Search for the cell housing the specified text and yield its [X, Y] center coordinate. 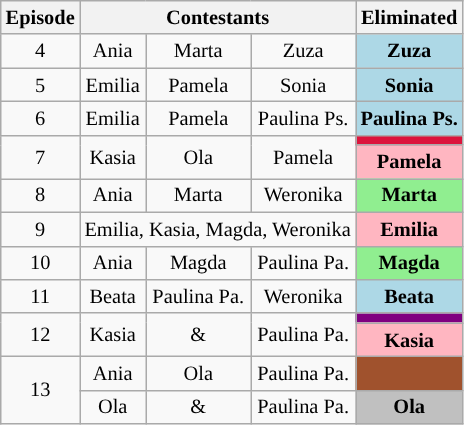
Emilia, Kasia, Magda, Weronika [218, 229]
10 [40, 263]
Contestants [218, 17]
8 [40, 195]
5 [40, 85]
7 [40, 156]
6 [40, 118]
Episode [40, 17]
9 [40, 229]
Eliminated [410, 17]
11 [40, 296]
4 [40, 51]
13 [40, 390]
12 [40, 334]
